Output the [x, y] coordinate of the center of the cell containing the given text.  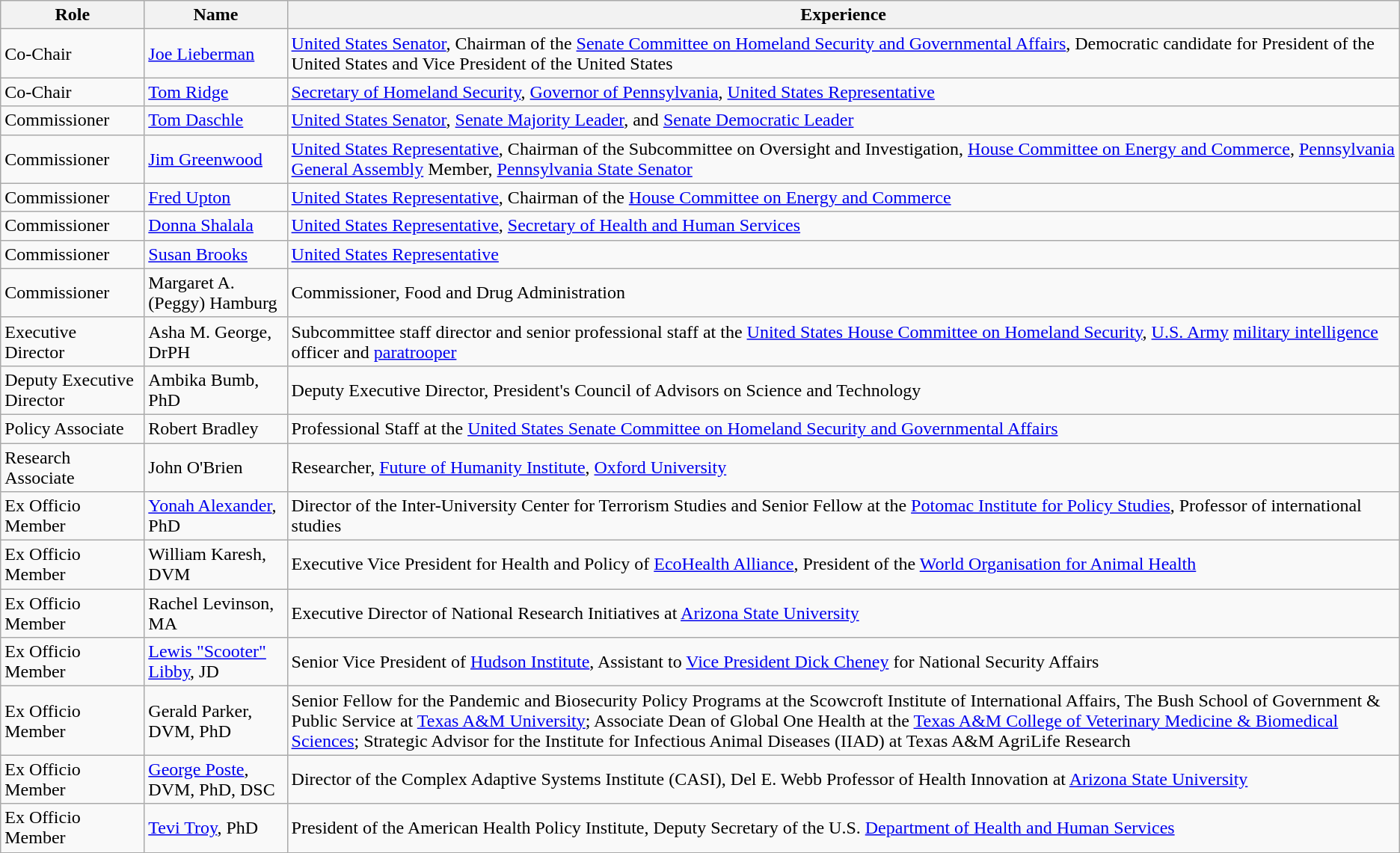
United States Representative, Secretary of Health and Human Services [844, 226]
Researcher, Future of Humanity Institute, Oxford University [844, 466]
Yonah Alexander, PhD [215, 516]
Gerald Parker, DVM, PhD [215, 721]
Rachel Levinson, MA [215, 613]
Executive Vice President for Health and Policy of EcoHealth Alliance, President of the World Organisation for Animal Health [844, 565]
Name [215, 15]
Lewis "Scooter" Libby, JD [215, 662]
William Karesh, DVM [215, 565]
Tevi Troy, PhD [215, 828]
Joe Lieberman [215, 54]
Tom Daschle [215, 120]
Margaret A. (Peggy) Hamburg [215, 293]
Executive Director of National Research Initiatives at Arizona State University [844, 613]
John O'Brien [215, 466]
United States Representative [844, 254]
Jim Greenwood [215, 158]
Fred Upton [215, 197]
Professional Staff at the United States Senate Committee on Homeland Security and Governmental Affairs [844, 428]
Commissioner, Food and Drug Administration [844, 293]
Research Associate [73, 466]
Experience [844, 15]
Deputy Executive Director, President's Council of Advisors on Science and Technology [844, 390]
President of the American Health Policy Institute, Deputy Secretary of the U.S. Department of Health and Human Services [844, 828]
Donna Shalala [215, 226]
Deputy Executive Director [73, 390]
Director of the Complex Adaptive Systems Institute (CASI), Del E. Webb Professor of Health Innovation at Arizona State University [844, 779]
Role [73, 15]
United States Representative, Chairman of the House Committee on Energy and Commerce [844, 197]
Tom Ridge [215, 92]
Susan Brooks [215, 254]
Robert Bradley [215, 428]
George Poste, DVM, PhD, DSC [215, 779]
Secretary of Homeland Security, Governor of Pennsylvania, United States Representative [844, 92]
Policy Associate [73, 428]
Asha M. George, DrPH [215, 341]
Executive Director [73, 341]
Senior Vice President of Hudson Institute, Assistant to Vice President Dick Cheney for National Security Affairs [844, 662]
Ambika Bumb, PhD [215, 390]
United States Senator, Senate Majority Leader, and Senate Democratic Leader [844, 120]
